Return (X, Y) of the center of cell containing provided text 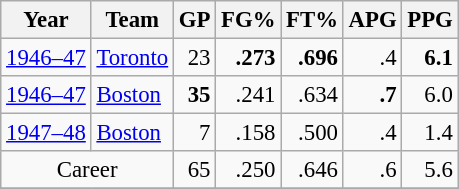
GP (194, 20)
1.4 (430, 133)
6.0 (430, 95)
.158 (248, 133)
.241 (248, 95)
35 (194, 95)
Career (88, 170)
5.6 (430, 170)
23 (194, 58)
65 (194, 170)
.500 (312, 133)
Year (46, 20)
.634 (312, 95)
Team (132, 20)
FT% (312, 20)
APG (372, 20)
PPG (430, 20)
FG% (248, 20)
1947–48 (46, 133)
.696 (312, 58)
.7 (372, 95)
.273 (248, 58)
Toronto (132, 58)
.6 (372, 170)
7 (194, 133)
.250 (248, 170)
6.1 (430, 58)
.646 (312, 170)
